Provide the [x, y] coordinate of the cell's center where the given text is located.  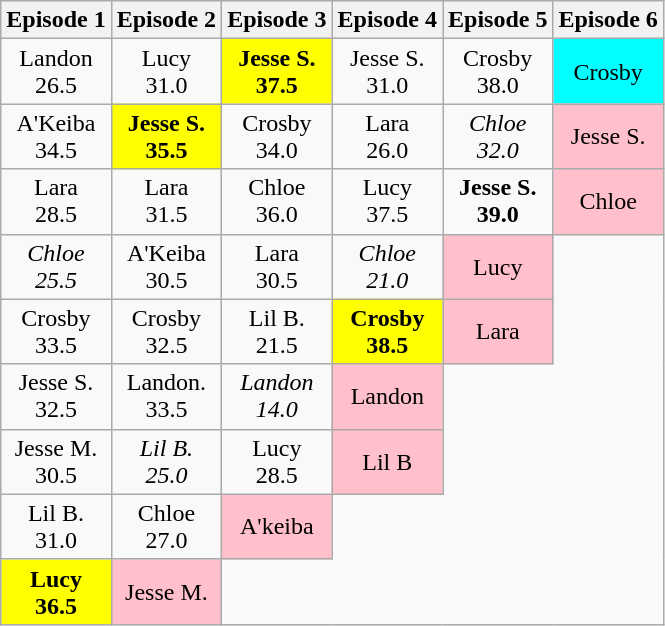
A'Keiba30.5 [166, 266]
Crosby34.0 [277, 136]
Lil B [387, 462]
Lucy31.0 [166, 72]
Jesse S.35.5 [166, 136]
Crosby33.5 [56, 332]
Chloe [608, 202]
Lara [497, 332]
Lucy28.5 [277, 462]
Lara30.5 [277, 266]
Episode 3 [277, 20]
Episode 1 [56, 20]
Lara28.5 [56, 202]
Lucy37.5 [387, 202]
Chloe36.0 [277, 202]
Chloe27.0 [166, 526]
Crosby38.0 [497, 72]
Lara26.0 [387, 136]
Jesse S.39.0 [497, 202]
Lucy36.5 [56, 592]
Lil B.25.0 [166, 462]
Chloe32.0 [497, 136]
Landon [387, 396]
Jesse S.32.5 [56, 396]
Landon.33.5 [166, 396]
Jesse S. [608, 136]
Jesse S.31.0 [387, 72]
Landon26.5 [56, 72]
Episode 5 [497, 20]
Lucy [497, 266]
Chloe21.0 [387, 266]
A'Keiba34.5 [56, 136]
Jesse S.37.5 [277, 72]
Crosby32.5 [166, 332]
Landon14.0 [277, 396]
Crosby [608, 72]
Episode 4 [387, 20]
Episode 6 [608, 20]
Lil B.21.5 [277, 332]
Jesse M.30.5 [56, 462]
Episode 2 [166, 20]
Jesse M. [166, 592]
Lara31.5 [166, 202]
Chloe25.5 [56, 266]
Lil B.31.0 [56, 526]
A'keiba [277, 526]
Crosby38.5 [387, 332]
